Scan for the cell matching the given text and deliver its (x, y) coordinate at center. 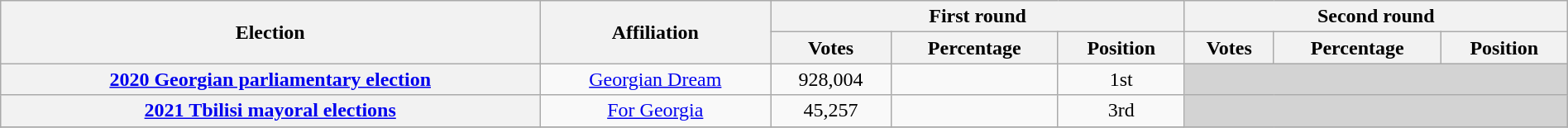
2021 Tbilisi mayoral elections (270, 111)
First round (978, 17)
45,257 (830, 111)
3rd (1121, 111)
For Georgia (655, 111)
Affiliation (655, 32)
Second round (1376, 17)
2020 Georgian parliamentary election (270, 79)
Georgian Dream (655, 79)
1st (1121, 79)
Election (270, 32)
928,004 (830, 79)
